Search for the cell housing the specified text and yield its [x, y] center coordinate. 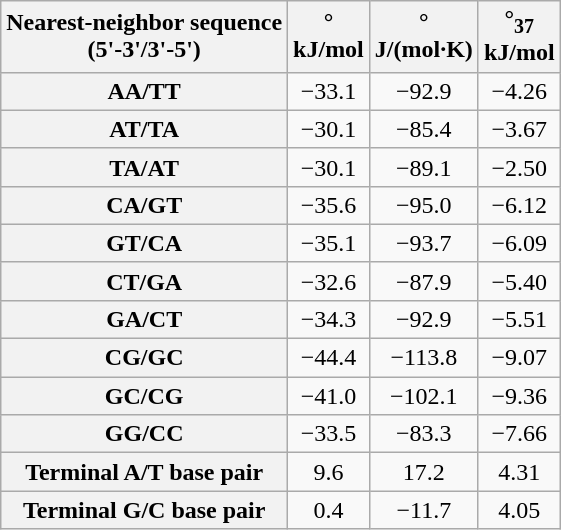
−7.66 [519, 434]
GC/CG [144, 396]
−93.7 [424, 243]
CT/GA [144, 281]
−102.1 [424, 396]
−33.5 [329, 434]
°37 kJ/mol [519, 36]
−9.36 [519, 396]
−35.6 [329, 205]
4.05 [519, 510]
−32.6 [329, 281]
0.4 [329, 510]
Terminal A/T base pair [144, 472]
GT/CA [144, 243]
−11.7 [424, 510]
Nearest-neighbor sequence (5'-3'/3'-5') [144, 36]
−3.67 [519, 129]
TA/AT [144, 167]
−44.4 [329, 358]
−89.1 [424, 167]
−83.3 [424, 434]
−87.9 [424, 281]
−33.1 [329, 91]
−34.3 [329, 319]
−95.0 [424, 205]
−4.26 [519, 91]
−5.40 [519, 281]
−85.4 [424, 129]
AT/TA [144, 129]
CG/GC [144, 358]
4.31 [519, 472]
GG/CC [144, 434]
−41.0 [329, 396]
GA/CT [144, 319]
−35.1 [329, 243]
Terminal G/C base pair [144, 510]
17.2 [424, 472]
−5.51 [519, 319]
−2.50 [519, 167]
CA/GT [144, 205]
AA/TT [144, 91]
−6.12 [519, 205]
−6.09 [519, 243]
° J/(mol·K) [424, 36]
−9.07 [519, 358]
9.6 [329, 472]
° kJ/mol [329, 36]
−113.8 [424, 358]
